Locate the cell with the specified text and output its [X, Y] center coordinate. 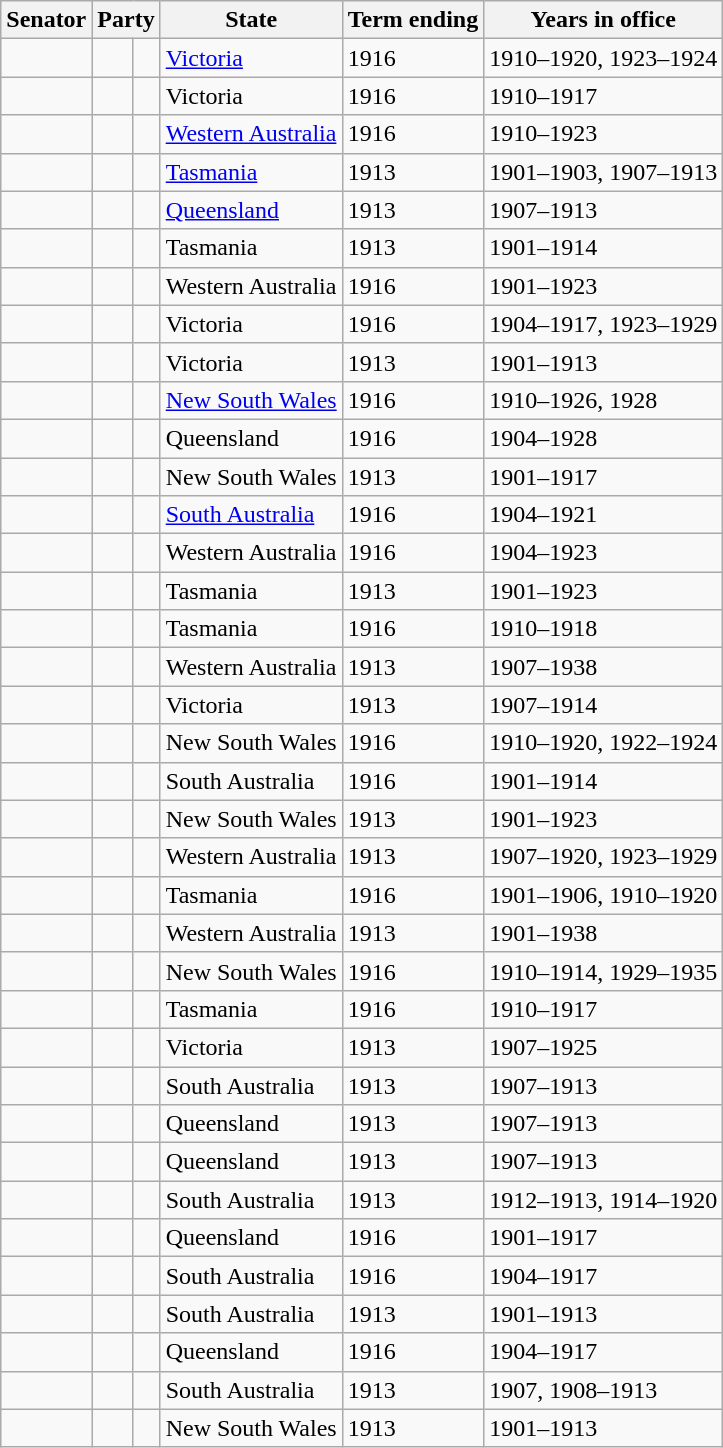
State [251, 20]
1904–1917, 1923–1929 [604, 324]
1901–1938 [604, 933]
1910–1923 [604, 134]
1907–1938 [604, 667]
1910–1918 [604, 629]
1904–1921 [604, 515]
Party [126, 20]
1907, 1908–1913 [604, 1390]
Senator [46, 20]
1904–1923 [604, 553]
1901–1903, 1907–1913 [604, 172]
1910–1920, 1923–1924 [604, 58]
Years in office [604, 20]
1907–1920, 1923–1929 [604, 857]
1907–1925 [604, 1047]
1904–1928 [604, 438]
Term ending [413, 20]
1910–1926, 1928 [604, 400]
1901–1906, 1910–1920 [604, 895]
1910–1920, 1922–1924 [604, 743]
1912–1913, 1914–1920 [604, 1200]
1907–1914 [604, 705]
1910–1914, 1929–1935 [604, 971]
